From the cell containing the given text, extract its center point as [x, y] coordinate. 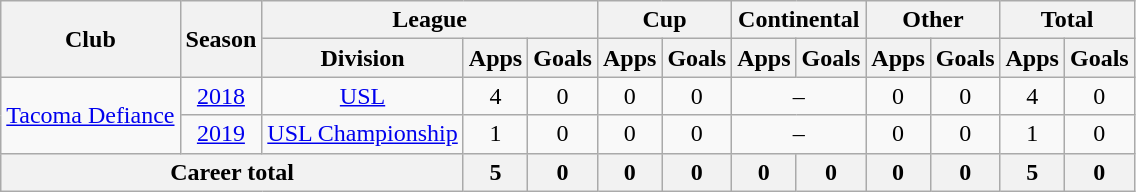
Career total [232, 172]
Division [363, 58]
League [430, 20]
USL Championship [363, 134]
Tacoma Defiance [90, 115]
USL [363, 96]
Season [221, 39]
2018 [221, 96]
Cup [664, 20]
Club [90, 39]
Other [933, 20]
Continental [799, 20]
Total [1067, 20]
2019 [221, 134]
